For the text-containing cell, return its midpoint in [X, Y] coordinate format. 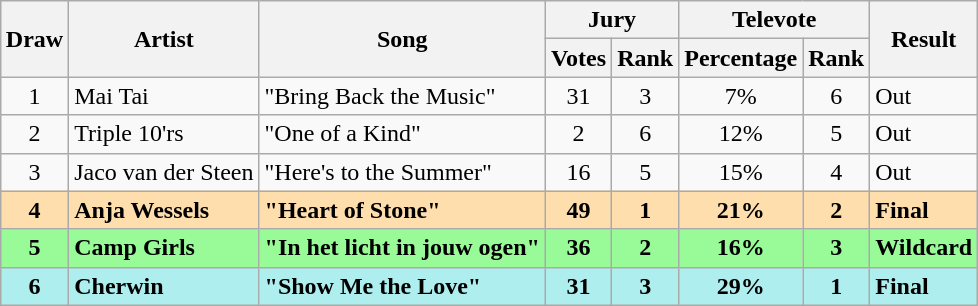
12% [741, 134]
49 [578, 210]
Result [924, 39]
16% [741, 248]
Cherwin [164, 286]
Votes [578, 58]
Jury [612, 20]
Jaco van der Steen [164, 172]
Artist [164, 39]
Song [402, 39]
"Show Me the Love" [402, 286]
21% [741, 210]
"Bring Back the Music" [402, 96]
Camp Girls [164, 248]
Mai Tai [164, 96]
16 [578, 172]
Draw [34, 39]
36 [578, 248]
Anja Wessels [164, 210]
15% [741, 172]
"One of a Kind" [402, 134]
"Here's to the Summer" [402, 172]
7% [741, 96]
"In het licht in jouw ogen" [402, 248]
Wildcard [924, 248]
Percentage [741, 58]
Triple 10'rs [164, 134]
Televote [774, 20]
"Heart of Stone" [402, 210]
29% [741, 286]
